Extract the (x, y) coordinate from the center of the cell holding the provided text.  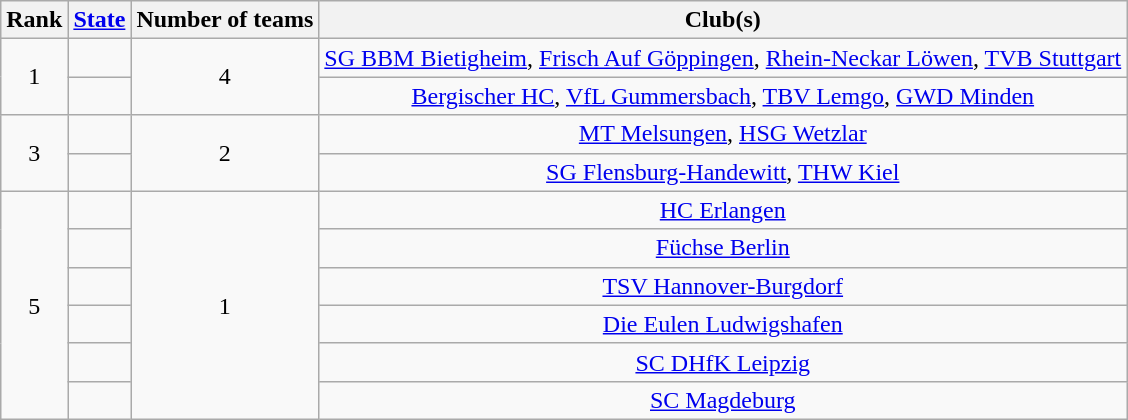
3 (34, 153)
State (100, 20)
TSV Hannover-Burgdorf (723, 286)
Bergischer HC, VfL Gummersbach, TBV Lemgo, GWD Minden (723, 96)
Rank (34, 20)
5 (34, 305)
Club(s) (723, 20)
SG Flensburg-Handewitt, THW Kiel (723, 172)
MT Melsungen, HSG Wetzlar (723, 134)
Füchse Berlin (723, 248)
SG BBM Bietigheim, Frisch Auf Göppingen, Rhein-Neckar Löwen, TVB Stuttgart (723, 58)
Die Eulen Ludwigshafen (723, 324)
SC Magdeburg (723, 400)
Number of teams (225, 20)
4 (225, 77)
SC DHfK Leipzig (723, 362)
2 (225, 153)
HC Erlangen (723, 210)
